Capture the cell that displays the provided text and extract its (X, Y) central coordinate. 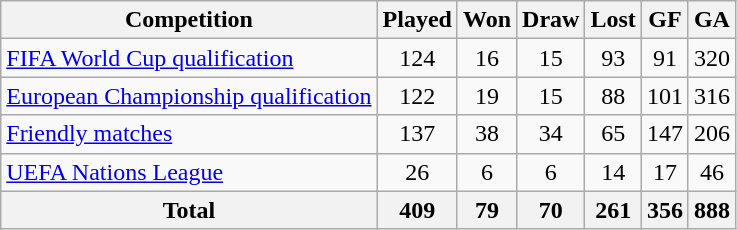
Lost (613, 20)
888 (712, 210)
65 (613, 134)
34 (551, 134)
316 (712, 96)
GF (664, 20)
409 (417, 210)
Played (417, 20)
206 (712, 134)
356 (664, 210)
93 (613, 58)
26 (417, 172)
91 (664, 58)
122 (417, 96)
14 (613, 172)
38 (486, 134)
79 (486, 210)
147 (664, 134)
261 (613, 210)
320 (712, 58)
Total (189, 210)
UEFA Nations League (189, 172)
Draw (551, 20)
19 (486, 96)
101 (664, 96)
137 (417, 134)
16 (486, 58)
124 (417, 58)
FIFA World Cup qualification (189, 58)
GA (712, 20)
Competition (189, 20)
European Championship qualification (189, 96)
Won (486, 20)
46 (712, 172)
70 (551, 210)
17 (664, 172)
Friendly matches (189, 134)
88 (613, 96)
